Return (X, Y) of the center of cell containing provided text 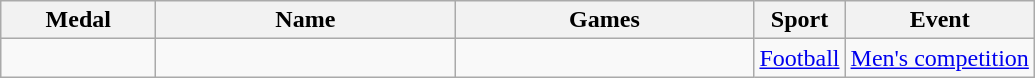
Football (800, 58)
Medal (78, 20)
Name (306, 20)
Event (940, 20)
Games (604, 20)
Men's competition (940, 58)
Sport (800, 20)
